Extract the [x, y] coordinate from the center of the cell holding the provided text.  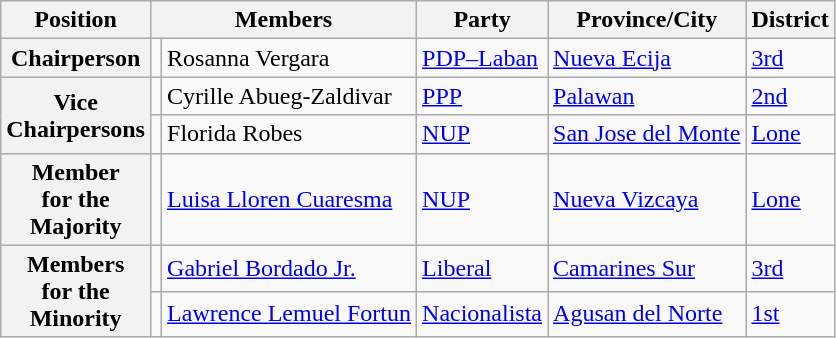
PDP–Laban [482, 58]
Liberal [482, 268]
Palawan [647, 96]
Florida Robes [290, 134]
Memberfor theMajority [76, 199]
Gabriel Bordado Jr. [290, 268]
Members [283, 20]
Camarines Sur [647, 268]
Agusan del Norte [647, 314]
Lawrence Lemuel Fortun [290, 314]
Party [482, 20]
Luisa Lloren Cuaresma [290, 199]
Membersfor theMinority [76, 291]
2nd [790, 96]
1st [790, 314]
Position [76, 20]
Chairperson [76, 58]
Nueva Vizcaya [647, 199]
Rosanna Vergara [290, 58]
ViceChairpersons [76, 115]
Nueva Ecija [647, 58]
San Jose del Monte [647, 134]
Cyrille Abueg-Zaldivar [290, 96]
PPP [482, 96]
District [790, 20]
Nacionalista [482, 314]
Province/City [647, 20]
